Provide the (x, y) coordinate of the cell's center where the given text is located.  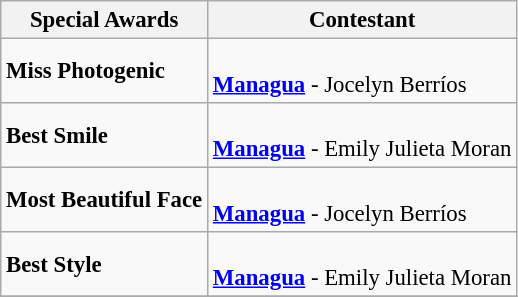
Best Style (104, 264)
Contestant (362, 20)
Best Smile (104, 136)
Miss Photogenic (104, 72)
Most Beautiful Face (104, 200)
Special Awards (104, 20)
